Identify which cell holds the provided text, then report its [X, Y] central coordinate. 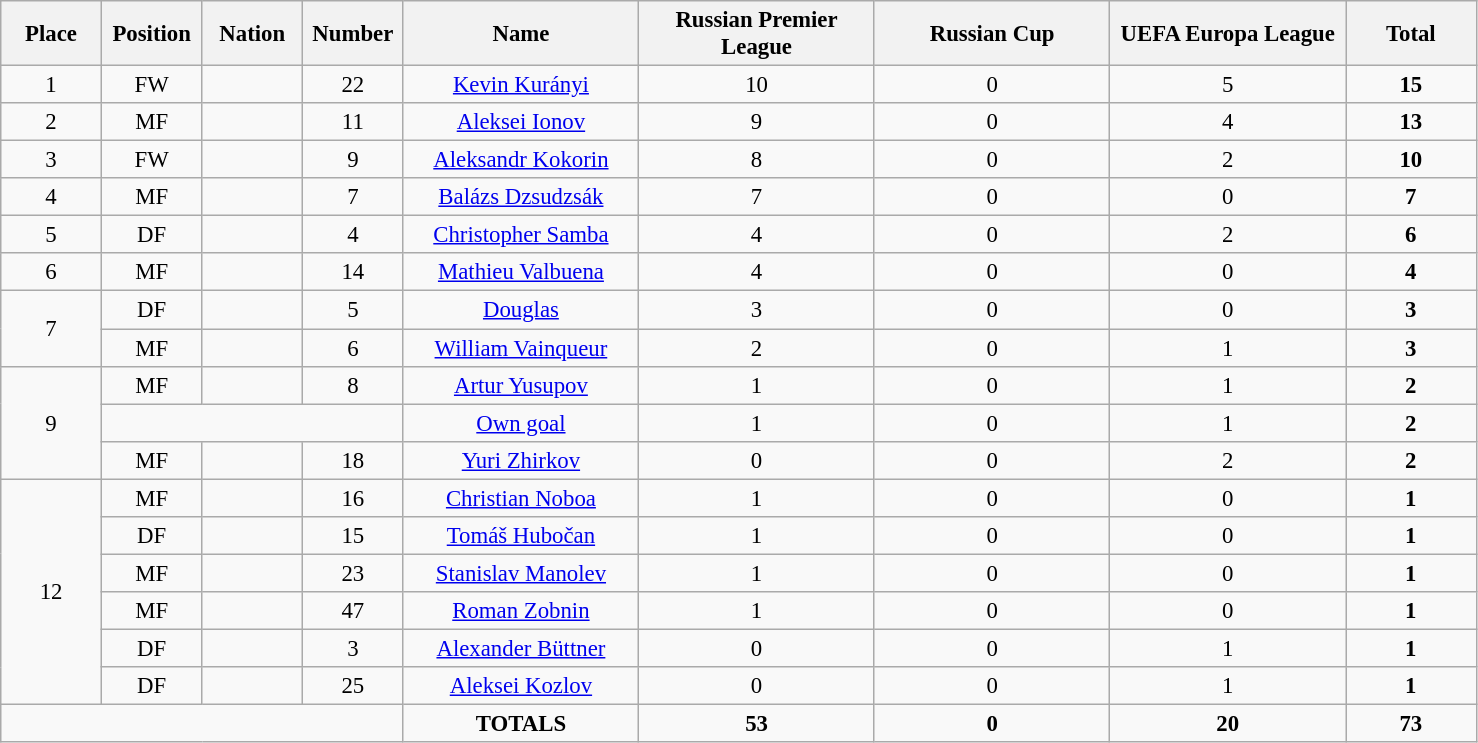
Russian Cup [992, 34]
23 [354, 573]
22 [354, 85]
13 [1412, 122]
Mathieu Valbuena [521, 273]
Stanislav Manolev [521, 573]
TOTALS [521, 724]
Aleksei Kozlov [521, 686]
Number [354, 34]
Own goal [521, 423]
25 [354, 686]
47 [354, 611]
William Vainqueur [521, 348]
11 [354, 122]
Douglas [521, 310]
Place [52, 34]
Roman Zobnin [521, 611]
Artur Yusupov [521, 385]
20 [1228, 724]
12 [52, 592]
Total [1412, 34]
Tomáš Hubočan [521, 536]
Name [521, 34]
Nation [252, 34]
UEFA Europa League [1228, 34]
Aleksandr Kokorin [521, 160]
16 [354, 498]
18 [354, 460]
Kevin Kurányi [521, 85]
Christian Noboa [521, 498]
Position [152, 34]
53 [757, 724]
73 [1412, 724]
Christopher Samba [521, 235]
Russian Premier League [757, 34]
Yuri Zhirkov [521, 460]
Aleksei Ionov [521, 122]
14 [354, 273]
Alexander Büttner [521, 648]
Balázs Dzsudzsák [521, 197]
